Extract the (X, Y) coordinate from the center of the cell holding the provided text.  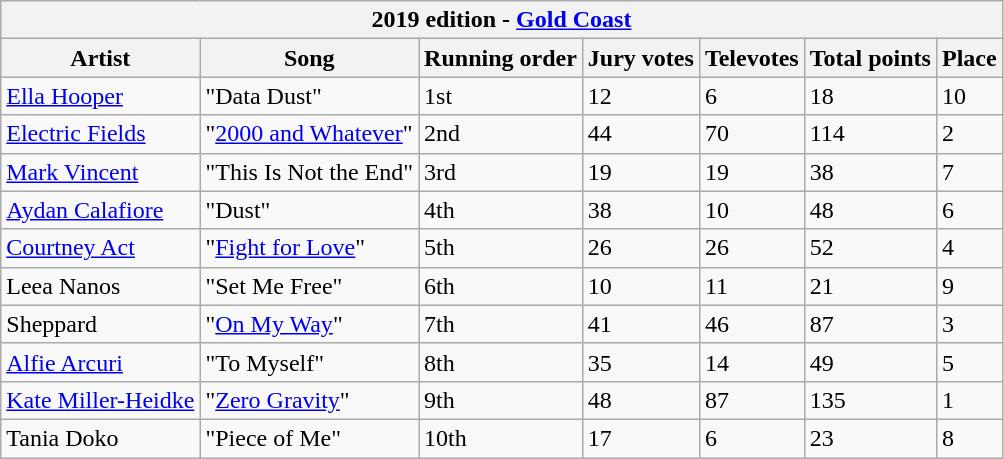
Courtney Act (100, 248)
9th (501, 400)
Running order (501, 58)
Jury votes (640, 58)
Tania Doko (100, 438)
7th (501, 324)
4 (969, 248)
"Data Dust" (310, 96)
2nd (501, 134)
12 (640, 96)
4th (501, 210)
52 (870, 248)
"Set Me Free" (310, 286)
5 (969, 362)
9 (969, 286)
2 (969, 134)
70 (752, 134)
135 (870, 400)
49 (870, 362)
Sheppard (100, 324)
11 (752, 286)
44 (640, 134)
"Piece of Me" (310, 438)
5th (501, 248)
Kate Miller-Heidke (100, 400)
41 (640, 324)
18 (870, 96)
46 (752, 324)
35 (640, 362)
Alfie Arcuri (100, 362)
6th (501, 286)
2019 edition - Gold Coast (502, 20)
14 (752, 362)
Artist (100, 58)
23 (870, 438)
114 (870, 134)
3 (969, 324)
21 (870, 286)
8th (501, 362)
10th (501, 438)
"Zero Gravity" (310, 400)
1 (969, 400)
"Dust" (310, 210)
7 (969, 172)
3rd (501, 172)
"This Is Not the End" (310, 172)
17 (640, 438)
Total points (870, 58)
1st (501, 96)
Song (310, 58)
Aydan Calafiore (100, 210)
"2000 and Whatever" (310, 134)
8 (969, 438)
Leea Nanos (100, 286)
"On My Way" (310, 324)
Electric Fields (100, 134)
"To Myself" (310, 362)
Ella Hooper (100, 96)
Mark Vincent (100, 172)
"Fight for Love" (310, 248)
Televotes (752, 58)
Place (969, 58)
